Detect which cell encompasses the target text, then output its (X, Y) center coordinate. 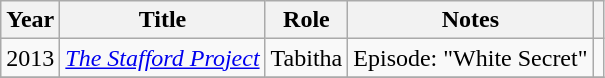
Tabitha (306, 58)
Notes (470, 20)
2013 (30, 58)
The Stafford Project (162, 58)
Year (30, 20)
Episode: "White Secret" (470, 58)
Role (306, 20)
Title (162, 20)
